Pinpoint the cell where the given text exists, returning its [X, Y] midpoint coordinate. 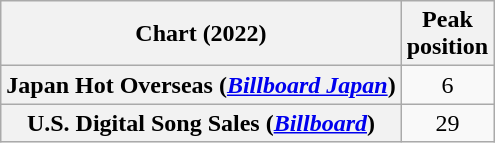
Japan Hot Overseas (Billboard Japan) [201, 85]
6 [447, 85]
Peakposition [447, 34]
Chart (2022) [201, 34]
29 [447, 123]
U.S. Digital Song Sales (Billboard) [201, 123]
